Return the [X, Y] coordinate for the center point of the cell that contains the specified text.  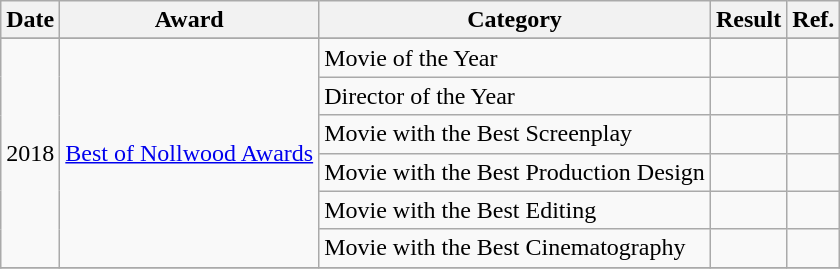
Movie with the Best Production Design [515, 172]
Result [748, 20]
Date [30, 20]
Movie with the Best Screenplay [515, 134]
Movie with the Best Cinematography [515, 248]
Ref. [814, 20]
Best of Nollwood Awards [190, 153]
Movie of the Year [515, 58]
Category [515, 20]
Award [190, 20]
Director of the Year [515, 96]
Movie with the Best Editing [515, 210]
2018 [30, 153]
